Detect which cell encompasses the target text, then output its (x, y) center coordinate. 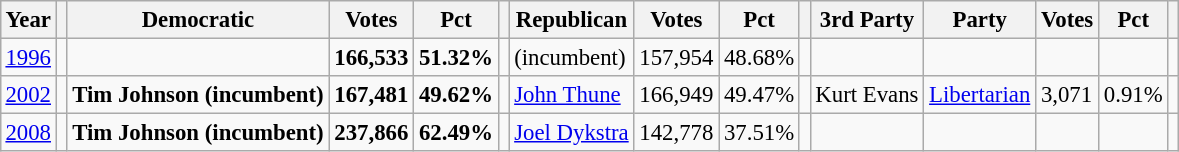
142,778 (676, 133)
Joel Dykstra (572, 133)
48.68% (760, 57)
1996 (28, 57)
3,071 (1068, 95)
(incumbent) (572, 57)
3rd Party (867, 20)
49.62% (456, 95)
167,481 (372, 95)
37.51% (760, 133)
Libertarian (980, 95)
166,949 (676, 95)
Kurt Evans (867, 95)
Democratic (198, 20)
2002 (28, 95)
Republican (572, 20)
Year (28, 20)
157,954 (676, 57)
237,866 (372, 133)
49.47% (760, 95)
John Thune (572, 95)
62.49% (456, 133)
0.91% (1134, 95)
51.32% (456, 57)
2008 (28, 133)
166,533 (372, 57)
Party (980, 20)
